Search for the cell housing the specified text and yield its (x, y) center coordinate. 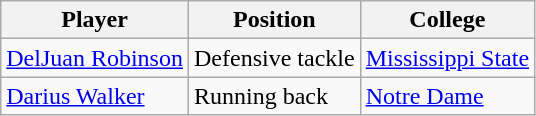
Running back (274, 96)
Position (274, 20)
Defensive tackle (274, 58)
Darius Walker (95, 96)
Notre Dame (447, 96)
Mississippi State (447, 58)
College (447, 20)
Player (95, 20)
DelJuan Robinson (95, 58)
